Return [x, y] of the center of cell containing provided text 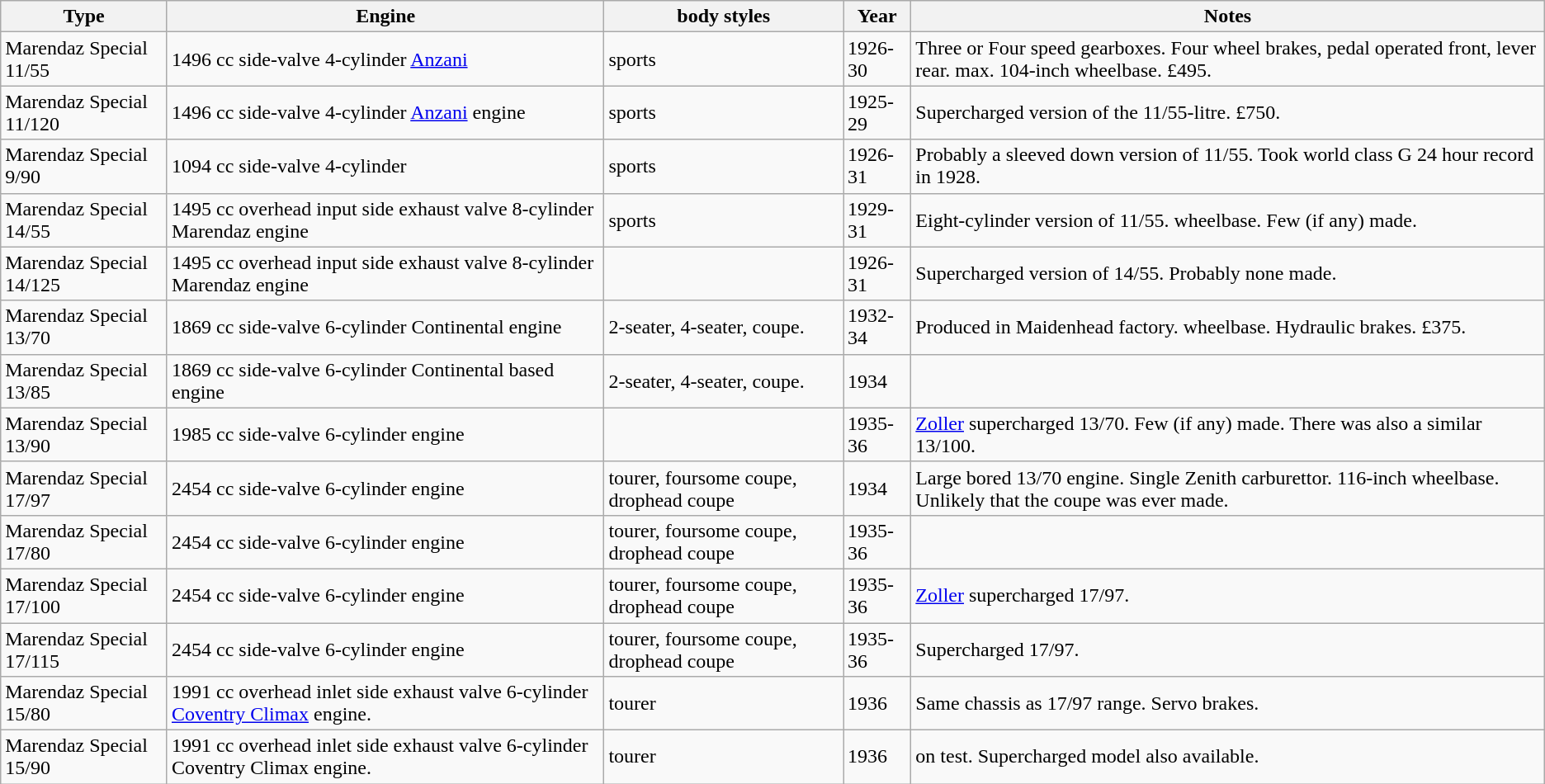
Large bored 13/70 engine. Single Zenith carburettor. 116-inch wheelbase. Unlikely that the coupe was ever made. [1228, 489]
Three or Four speed gearboxes. Four wheel brakes, pedal operated front, lever rear. max. 104-inch wheelbase. £495. [1228, 59]
Engine [385, 17]
Marendaz Special 13/85 [84, 381]
Eight-cylinder version of 11/55. wheelbase. Few (if any) made. [1228, 220]
Marendaz Special 17/100 [84, 596]
1929-31 [877, 220]
Marendaz Special 14/125 [84, 274]
Notes [1228, 17]
Same chassis as 17/97 range. Servo brakes. [1228, 703]
Marendaz Special 17/115 [84, 649]
Marendaz Special 9/90 [84, 167]
1985 cc side-valve 6-cylinder engine [385, 434]
Supercharged 17/97. [1228, 649]
Year [877, 17]
1869 cc side-valve 6-cylinder Continental engine [385, 327]
Marendaz Special 14/55 [84, 220]
Marendaz Special 17/80 [84, 541]
Marendaz Special 11/55 [84, 59]
Probably a sleeved down version of 11/55. Took world class G 24 hour record in 1928. [1228, 167]
body styles [724, 17]
Zoller supercharged 13/70. Few (if any) made. There was also a similar 13/100. [1228, 434]
Zoller supercharged 17/97. [1228, 596]
1926-30 [877, 59]
1094 cc side-valve 4-cylinder [385, 167]
Produced in Maidenhead factory. wheelbase. Hydraulic brakes. £375. [1228, 327]
on test. Supercharged model also available. [1228, 758]
Type [84, 17]
Marendaz Special 15/90 [84, 758]
Marendaz Special 13/70 [84, 327]
Marendaz Special 11/120 [84, 112]
1496 cc side-valve 4-cylinder Anzani engine [385, 112]
1932-34 [877, 327]
Marendaz Special 15/80 [84, 703]
1925-29 [877, 112]
Marendaz Special 17/97 [84, 489]
1869 cc side-valve 6-cylinder Continental based engine [385, 381]
Marendaz Special 13/90 [84, 434]
Supercharged version of 14/55. Probably none made. [1228, 274]
Supercharged version of the 11/55-litre. £750. [1228, 112]
1496 cc side-valve 4-cylinder Anzani [385, 59]
